Return the (x, y) coordinate for the center point of the cell that contains the specified text.  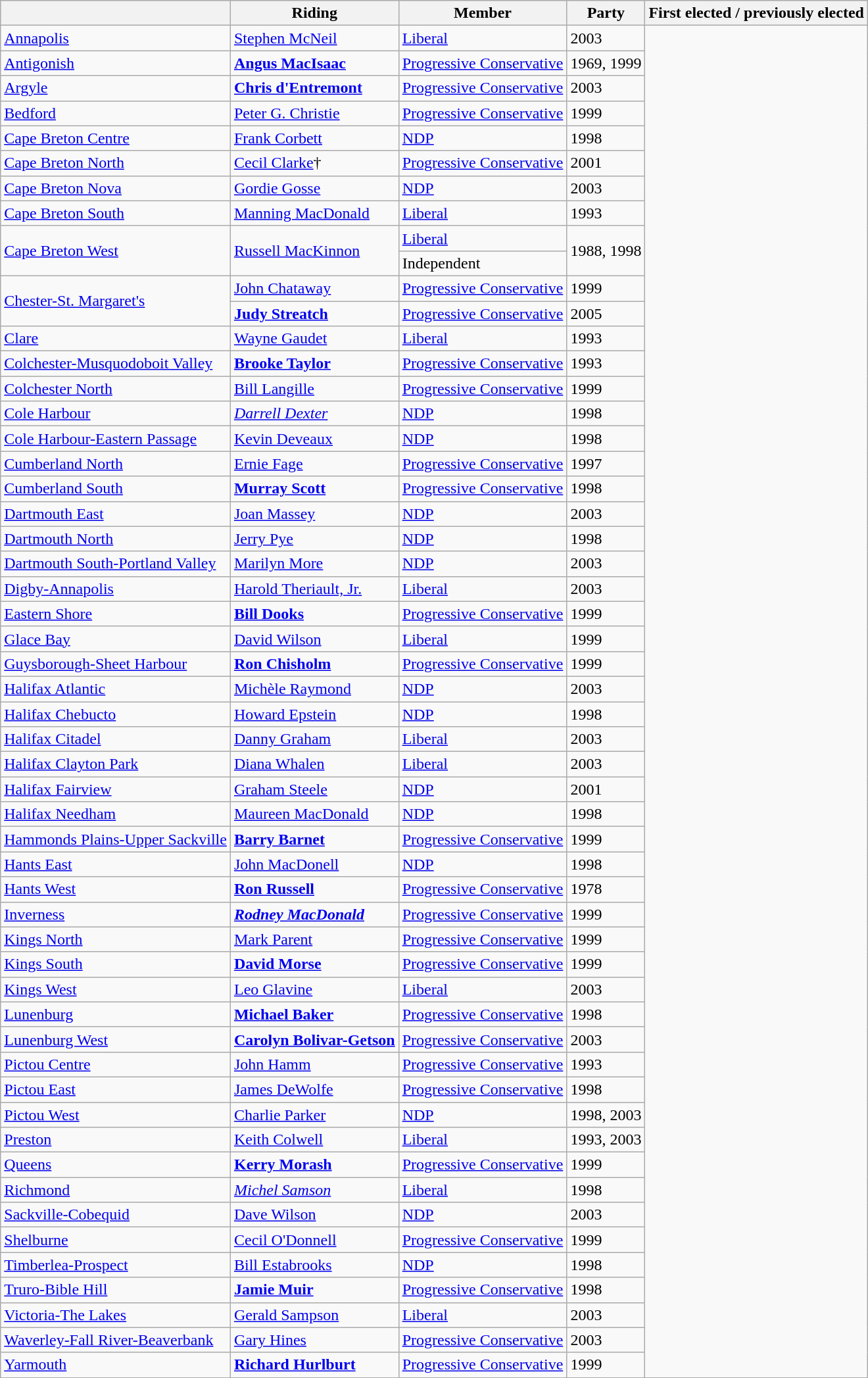
Digby-Annapolis (116, 589)
Chris d'Entremont (314, 88)
Russell MacKinnon (314, 251)
1997 (606, 464)
Ron Chisholm (314, 664)
Hammonds Plains-Upper Sackville (116, 839)
1988, 1998 (606, 251)
Ron Russell (314, 889)
Inverness (116, 914)
Gordie Gosse (314, 188)
Rodney MacDonald (314, 914)
Glace Bay (116, 639)
Cole Harbour (116, 414)
Halifax Citadel (116, 739)
2005 (606, 314)
Kerry Morash (314, 1165)
Shelburne (116, 1240)
Dartmouth East (116, 514)
Truro-Bible Hill (116, 1290)
Victoria-The Lakes (116, 1315)
Harold Theriault, Jr. (314, 589)
Angus MacIsaac (314, 63)
Howard Epstein (314, 714)
1998, 2003 (606, 1115)
Jerry Pye (314, 539)
Lunenburg West (116, 1039)
Michael Baker (314, 1014)
Party (606, 13)
Guysborough-Sheet Harbour (116, 664)
Halifax Chebucto (116, 714)
Cape Breton Nova (116, 188)
Ernie Fage (314, 464)
Carolyn Bolivar-Getson (314, 1039)
1978 (606, 889)
Cumberland South (116, 489)
Manning MacDonald (314, 213)
Richmond (116, 1190)
Queens (116, 1165)
Halifax Clayton Park (116, 764)
James DeWolfe (314, 1089)
Lunenburg (116, 1014)
Cape Breton South (116, 213)
Cecil O'Donnell (314, 1240)
Keith Colwell (314, 1140)
Waverley-Fall River-Beaverbank (116, 1340)
David Wilson (314, 639)
Danny Graham (314, 739)
Barry Barnet (314, 839)
Darrell Dexter (314, 414)
Judy Streatch (314, 314)
Brooke Taylor (314, 364)
Diana Whalen (314, 764)
Marilyn More (314, 564)
Pictou East (116, 1089)
Michèle Raymond (314, 689)
Independent (483, 263)
David Morse (314, 964)
Annapolis (116, 38)
Kings South (116, 964)
Peter G. Christie (314, 113)
Cecil Clarke† (314, 163)
Richard Hurlburt (314, 1365)
Leo Glavine (314, 989)
Colchester North (116, 389)
Eastern Shore (116, 614)
Dartmouth South-Portland Valley (116, 564)
Dave Wilson (314, 1215)
Halifax Atlantic (116, 689)
Graham Steele (314, 789)
Wayne Gaudet (314, 339)
Riding (314, 13)
Pictou West (116, 1115)
Dartmouth North (116, 539)
Kings West (116, 989)
Kings North (116, 939)
Yarmouth (116, 1365)
Mark Parent (314, 939)
First elected / previously elected (756, 13)
Halifax Needham (116, 814)
Member (483, 13)
Clare (116, 339)
Cape Breton Centre (116, 138)
Colchester-Musquodoboit Valley (116, 364)
Timberlea-Prospect (116, 1265)
Argyle (116, 88)
Jamie Muir (314, 1290)
Cumberland North (116, 464)
Maureen MacDonald (314, 814)
Antigonish (116, 63)
Michel Samson (314, 1190)
Hants West (116, 889)
John Chataway (314, 288)
Bedford (116, 113)
Cape Breton West (116, 251)
Preston (116, 1140)
John Hamm (314, 1064)
John MacDonell (314, 864)
Bill Estabrooks (314, 1265)
1969, 1999 (606, 63)
Murray Scott (314, 489)
Cape Breton North (116, 163)
Stephen McNeil (314, 38)
Gerald Sampson (314, 1315)
Sackville-Cobequid (116, 1215)
Cole Harbour-Eastern Passage (116, 439)
Gary Hines (314, 1340)
Halifax Fairview (116, 789)
Chester-St. Margaret's (116, 301)
Hants East (116, 864)
Charlie Parker (314, 1115)
Frank Corbett (314, 138)
Bill Dooks (314, 614)
Kevin Deveaux (314, 439)
Pictou Centre (116, 1064)
Joan Massey (314, 514)
Bill Langille (314, 389)
1993, 2003 (606, 1140)
